Search for the cell housing the specified text and yield its [x, y] center coordinate. 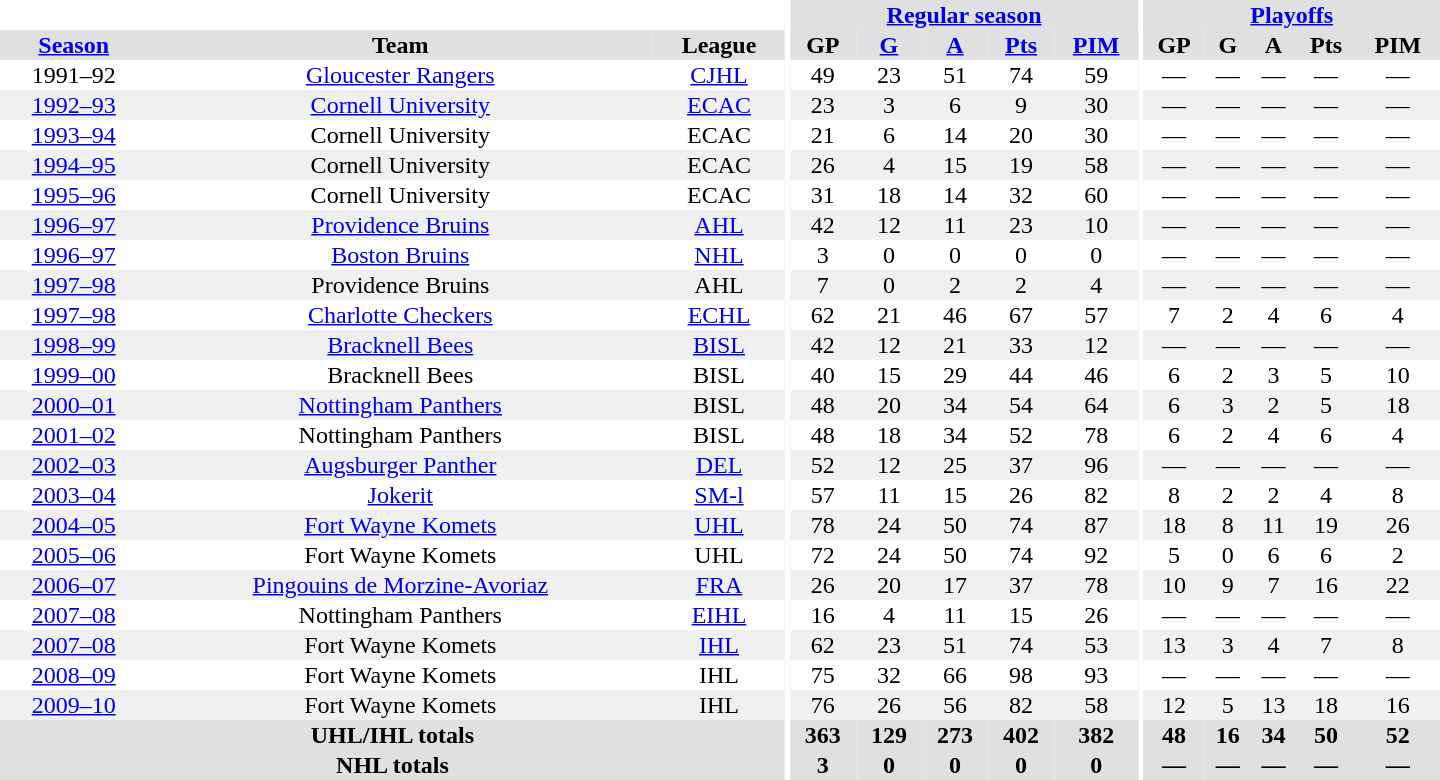
NHL totals [392, 765]
382 [1096, 735]
1995–96 [74, 195]
1992–93 [74, 105]
59 [1096, 75]
CJHL [719, 75]
Playoffs [1292, 15]
22 [1398, 585]
75 [823, 675]
31 [823, 195]
44 [1021, 375]
56 [955, 705]
2008–09 [74, 675]
60 [1096, 195]
1998–99 [74, 345]
2003–04 [74, 495]
Team [400, 45]
93 [1096, 675]
76 [823, 705]
UHL/IHL totals [392, 735]
273 [955, 735]
1991–92 [74, 75]
92 [1096, 555]
2002–03 [74, 465]
ECHL [719, 315]
17 [955, 585]
SM-l [719, 495]
66 [955, 675]
67 [1021, 315]
2004–05 [74, 525]
2000–01 [74, 405]
League [719, 45]
NHL [719, 255]
Charlotte Checkers [400, 315]
87 [1096, 525]
Jokerit [400, 495]
Gloucester Rangers [400, 75]
2001–02 [74, 435]
FRA [719, 585]
98 [1021, 675]
40 [823, 375]
2005–06 [74, 555]
Pingouins de Morzine-Avoriaz [400, 585]
402 [1021, 735]
49 [823, 75]
2009–10 [74, 705]
96 [1096, 465]
1993–94 [74, 135]
33 [1021, 345]
Augsburger Panther [400, 465]
129 [889, 735]
1999–00 [74, 375]
53 [1096, 645]
29 [955, 375]
64 [1096, 405]
EIHL [719, 615]
72 [823, 555]
Boston Bruins [400, 255]
2006–07 [74, 585]
25 [955, 465]
1994–95 [74, 165]
Season [74, 45]
363 [823, 735]
54 [1021, 405]
DEL [719, 465]
Regular season [964, 15]
